Scan for the cell matching the given text and deliver its (X, Y) coordinate at center. 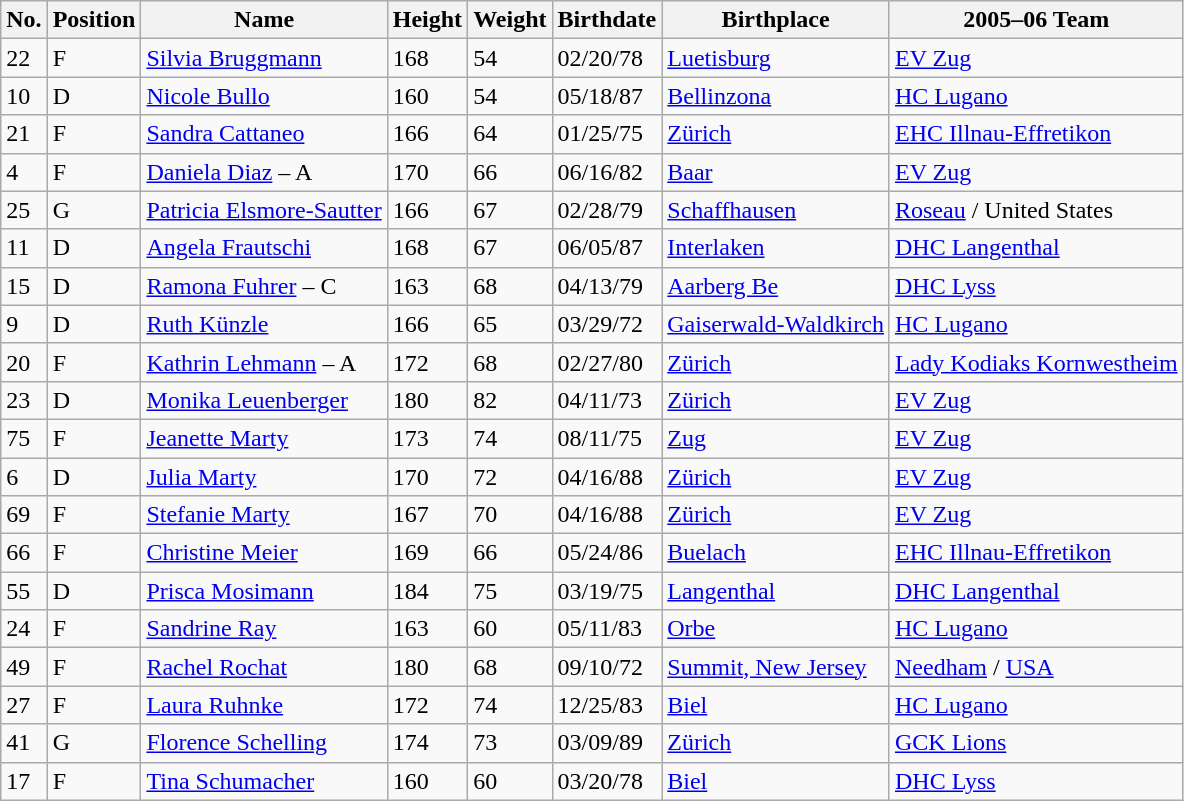
6 (24, 477)
Stefanie Marty (264, 515)
Nicole Bullo (264, 96)
Orbe (776, 629)
02/28/79 (607, 210)
Silvia Bruggmann (264, 58)
Prisca Mosimann (264, 591)
Rachel Rochat (264, 667)
05/11/83 (607, 629)
04/13/79 (607, 286)
01/25/75 (607, 134)
03/29/72 (607, 324)
23 (24, 400)
12/25/83 (607, 705)
Zug (776, 438)
41 (24, 743)
08/11/75 (607, 438)
Kathrin Lehmann – A (264, 362)
Laura Ruhnke (264, 705)
15 (24, 286)
55 (24, 591)
20 (24, 362)
Ruth Künzle (264, 324)
06/05/87 (607, 248)
Angela Frautschi (264, 248)
Julia Marty (264, 477)
49 (24, 667)
184 (427, 591)
Gaiserwald-Waldkirch (776, 324)
03/19/75 (607, 591)
Ramona Fuhrer – C (264, 286)
10 (24, 96)
25 (24, 210)
82 (510, 400)
Florence Schelling (264, 743)
Needham / USA (1036, 667)
Buelach (776, 553)
22 (24, 58)
73 (510, 743)
No. (24, 20)
Interlaken (776, 248)
69 (24, 515)
Summit, New Jersey (776, 667)
Birthplace (776, 20)
Name (264, 20)
64 (510, 134)
Sandrine Ray (264, 629)
70 (510, 515)
72 (510, 477)
4 (24, 172)
21 (24, 134)
03/20/78 (607, 781)
02/20/78 (607, 58)
Lady Kodiaks Kornwestheim (1036, 362)
02/27/80 (607, 362)
Baar (776, 172)
Roseau / United States (1036, 210)
Christine Meier (264, 553)
Birthdate (607, 20)
174 (427, 743)
2005–06 Team (1036, 20)
03/09/89 (607, 743)
Patricia Elsmore-Sautter (264, 210)
Daniela Diaz – A (264, 172)
173 (427, 438)
Langenthal (776, 591)
04/11/73 (607, 400)
Bellinzona (776, 96)
Aarberg Be (776, 286)
06/16/82 (607, 172)
Luetisburg (776, 58)
65 (510, 324)
Height (427, 20)
27 (24, 705)
Jeanette Marty (264, 438)
Schaffhausen (776, 210)
GCK Lions (1036, 743)
24 (24, 629)
9 (24, 324)
169 (427, 553)
09/10/72 (607, 667)
Sandra Cattaneo (264, 134)
17 (24, 781)
05/24/86 (607, 553)
Tina Schumacher (264, 781)
Position (94, 20)
Weight (510, 20)
167 (427, 515)
05/18/87 (607, 96)
11 (24, 248)
Monika Leuenberger (264, 400)
